Find where the given text appears and provide that cell's center as [X, Y] coordinate. 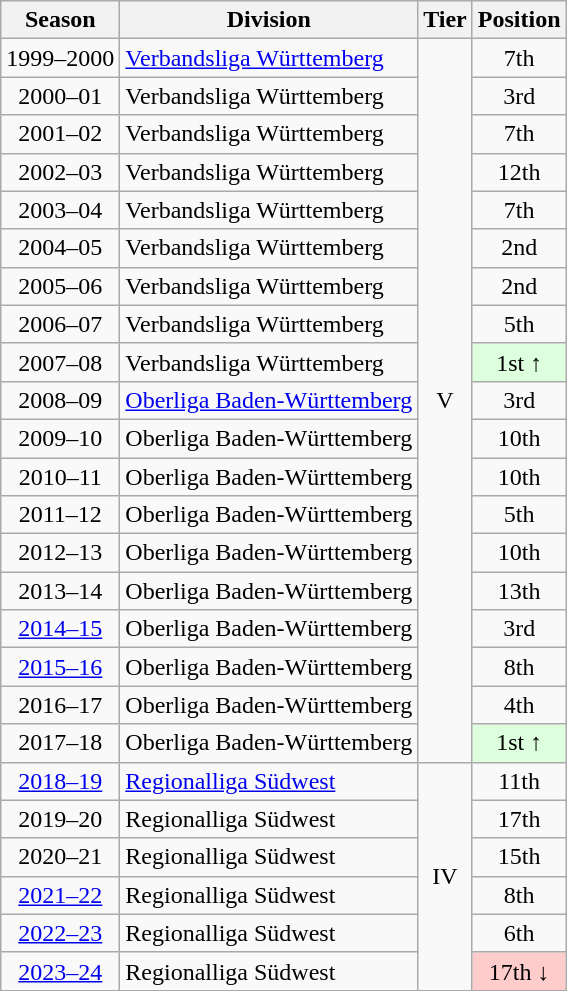
Position [519, 20]
2013–14 [60, 591]
4th [519, 705]
2017–18 [60, 743]
2008–09 [60, 400]
6th [519, 933]
2010–11 [60, 477]
2019–20 [60, 819]
IV [446, 876]
13th [519, 591]
Season [60, 20]
12th [519, 172]
2014–15 [60, 629]
11th [519, 781]
2015–16 [60, 667]
Tier [446, 20]
15th [519, 857]
2023–24 [60, 971]
2003–04 [60, 210]
2006–07 [60, 324]
2022–23 [60, 933]
2002–03 [60, 172]
2011–12 [60, 515]
2009–10 [60, 438]
2020–21 [60, 857]
Division [269, 20]
2001–02 [60, 134]
V [446, 400]
2004–05 [60, 248]
2005–06 [60, 286]
1999–2000 [60, 58]
2007–08 [60, 362]
2018–19 [60, 781]
2016–17 [60, 705]
17th [519, 819]
2012–13 [60, 553]
17th ↓ [519, 971]
2000–01 [60, 96]
2021–22 [60, 895]
